Provide the [x, y] coordinate of the cell's center where the given text is located.  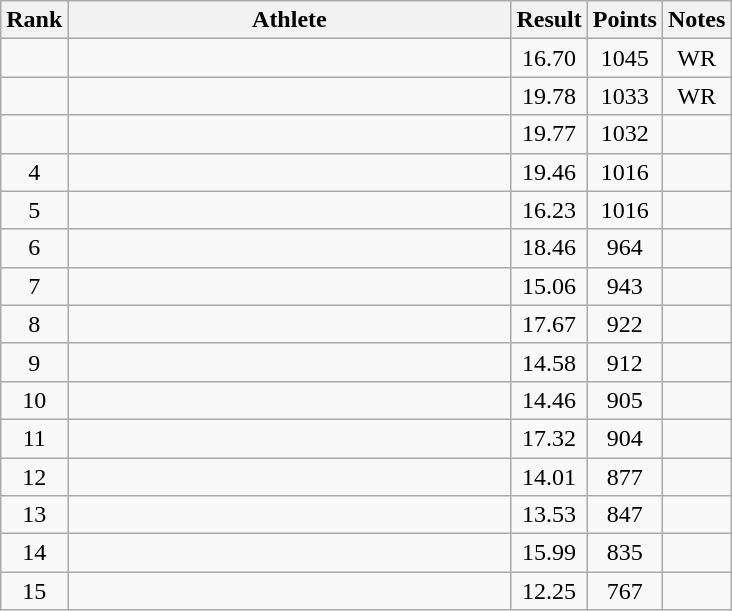
847 [624, 515]
12.25 [549, 591]
19.78 [549, 96]
5 [34, 210]
10 [34, 400]
Athlete [290, 20]
6 [34, 248]
964 [624, 248]
19.77 [549, 134]
1032 [624, 134]
9 [34, 362]
Rank [34, 20]
19.46 [549, 172]
16.70 [549, 58]
Points [624, 20]
15.06 [549, 286]
1033 [624, 96]
877 [624, 477]
14 [34, 553]
15.99 [549, 553]
17.32 [549, 438]
15 [34, 591]
904 [624, 438]
4 [34, 172]
12 [34, 477]
13.53 [549, 515]
14.58 [549, 362]
922 [624, 324]
8 [34, 324]
835 [624, 553]
11 [34, 438]
7 [34, 286]
14.01 [549, 477]
Notes [696, 20]
905 [624, 400]
Result [549, 20]
16.23 [549, 210]
18.46 [549, 248]
1045 [624, 58]
767 [624, 591]
17.67 [549, 324]
912 [624, 362]
14.46 [549, 400]
943 [624, 286]
13 [34, 515]
